Determine the (x, y) coordinate at the center of the cell enclosing the given text.  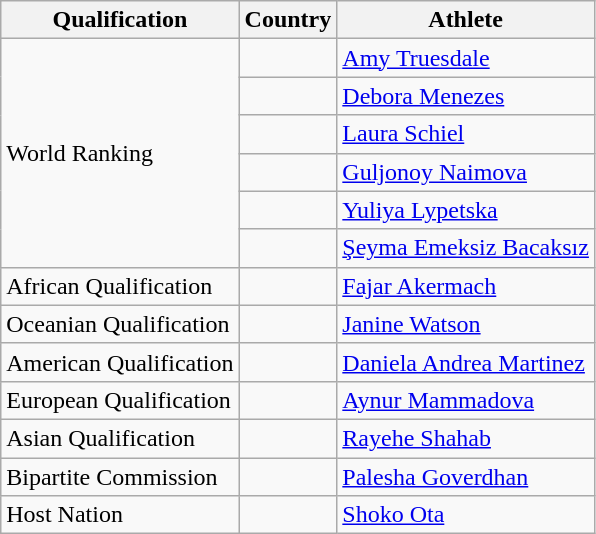
Shoko Ota (466, 515)
Aynur Mammadova (466, 400)
Yuliya Lypetska (466, 210)
Debora Menezes (466, 96)
African Qualification (120, 286)
Fajar Akermach (466, 286)
Qualification (120, 20)
Oceanian Qualification (120, 324)
Şeyma Emeksiz Bacaksız (466, 248)
Janine Watson (466, 324)
Athlete (466, 20)
Amy Truesdale (466, 58)
Country (288, 20)
Daniela Andrea Martinez (466, 362)
American Qualification (120, 362)
Laura Schiel (466, 134)
Rayehe Shahab (466, 438)
Host Nation (120, 515)
Palesha Goverdhan (466, 477)
World Ranking (120, 153)
European Qualification (120, 400)
Guljonoy Naimova (466, 172)
Bipartite Commission (120, 477)
Asian Qualification (120, 438)
